From the cell containing the given text, extract its center point as (x, y) coordinate. 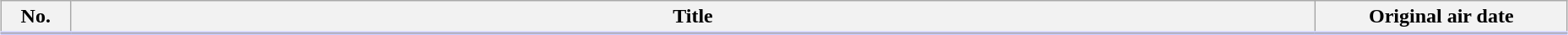
No. (35, 17)
Title (693, 17)
Original air date (1441, 17)
